Determine the (x, y) coordinate at the center of the cell enclosing the given text.  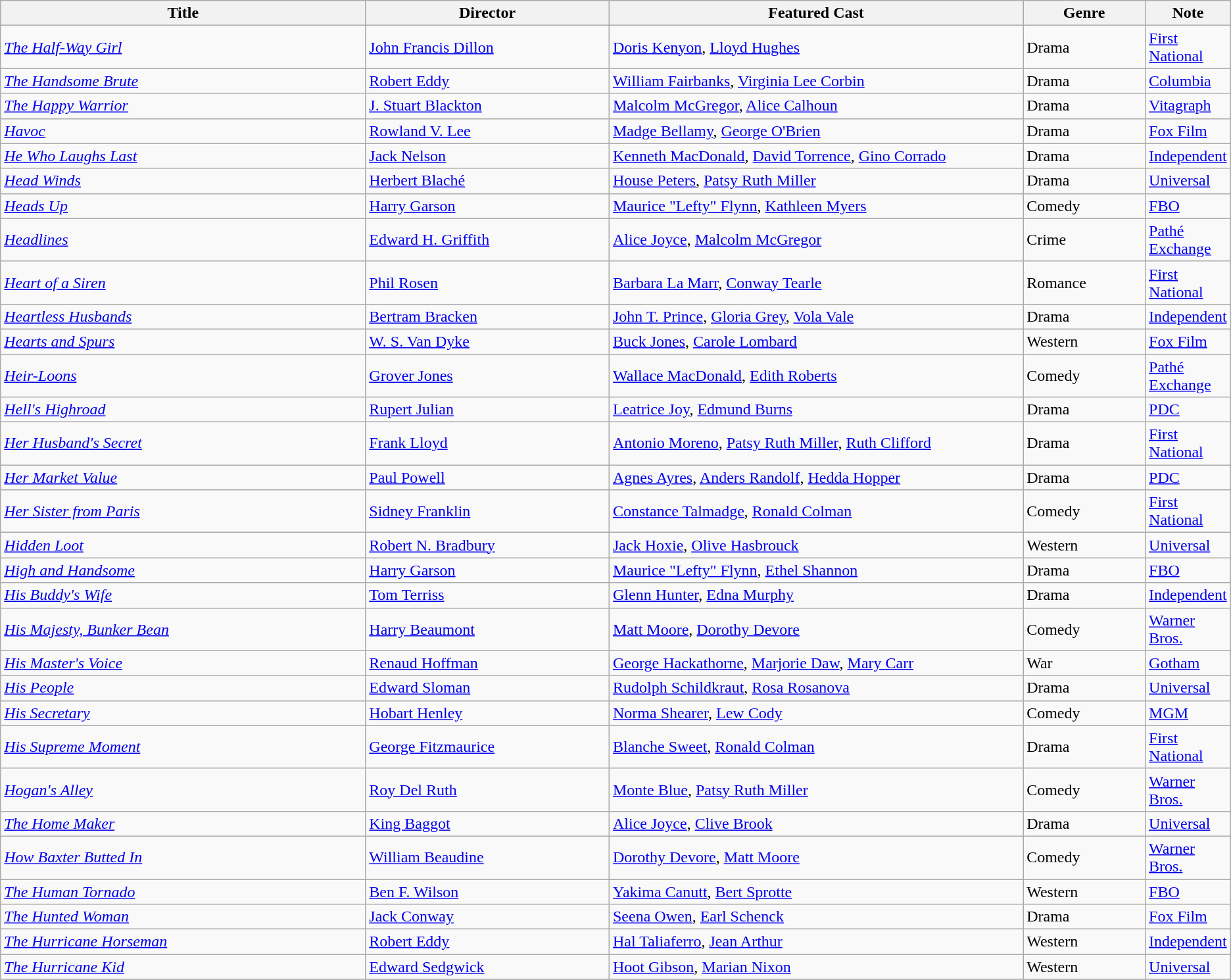
Renaud Hoffman (488, 663)
Madge Bellamy, George O'Brien (815, 131)
His Secretary (183, 713)
Doris Kenyon, Lloyd Hughes (815, 47)
Frank Lloyd (488, 443)
His People (183, 688)
Blanche Sweet, Ronald Colman (815, 747)
Maurice "Lefty" Flynn, Ethel Shannon (815, 570)
Malcolm McGregor, Alice Calhoun (815, 106)
His Master's Voice (183, 663)
Harry Beaumont (488, 629)
Rupert Julian (488, 410)
Buck Jones, Carole Lombard (815, 341)
Heartless Husbands (183, 316)
King Baggot (488, 823)
Her Sister from Paris (183, 512)
His Buddy's Wife (183, 595)
Head Winds (183, 181)
Leatrice Joy, Edmund Burns (815, 410)
The Hurricane Kid (183, 967)
Jack Nelson (488, 156)
Robert N. Bradbury (488, 545)
The Handsome Brute (183, 81)
Heir-Loons (183, 375)
Headlines (183, 239)
Her Husband's Secret (183, 443)
Sidney Franklin (488, 512)
Gotham (1188, 663)
Matt Moore, Dorothy Devore (815, 629)
Tom Terriss (488, 595)
His Supreme Moment (183, 747)
MGM (1188, 713)
Genre (1084, 13)
Phil Rosen (488, 283)
Edward Sedgwick (488, 967)
William Beaudine (488, 858)
John Francis Dillon (488, 47)
Columbia (1188, 81)
Alice Joyce, Malcolm McGregor (815, 239)
How Baxter Butted In (183, 858)
Dorothy Devore, Matt Moore (815, 858)
Yakima Canutt, Bert Sprotte (815, 891)
Jack Hoxie, Olive Hasbrouck (815, 545)
The Human Tornado (183, 891)
Hogan's Alley (183, 789)
Romance (1084, 283)
Hearts and Spurs (183, 341)
Constance Talmadge, Ronald Colman (815, 512)
Edward H. Griffith (488, 239)
Havoc (183, 131)
Hidden Loot (183, 545)
Agnes Ayres, Anders Randolf, Hedda Hopper (815, 478)
Antonio Moreno, Patsy Ruth Miller, Ruth Clifford (815, 443)
Paul Powell (488, 478)
Hoot Gibson, Marian Nixon (815, 967)
Rowland V. Lee (488, 131)
Featured Cast (815, 13)
William Fairbanks, Virginia Lee Corbin (815, 81)
Jack Conway (488, 917)
Kenneth MacDonald, David Torrence, Gino Corrado (815, 156)
Crime (1084, 239)
Alice Joyce, Clive Brook (815, 823)
The Half-Way Girl (183, 47)
His Majesty, Bunker Bean (183, 629)
Wallace MacDonald, Edith Roberts (815, 375)
W. S. Van Dyke (488, 341)
High and Handsome (183, 570)
Maurice "Lefty" Flynn, Kathleen Myers (815, 206)
Norma Shearer, Lew Cody (815, 713)
Ben F. Wilson (488, 891)
Seena Owen, Earl Schenck (815, 917)
Hell's Highroad (183, 410)
Heart of a Siren (183, 283)
Heads Up (183, 206)
Glenn Hunter, Edna Murphy (815, 595)
Herbert Blaché (488, 181)
He Who Laughs Last (183, 156)
House Peters, Patsy Ruth Miller (815, 181)
Rudolph Schildkraut, Rosa Rosanova (815, 688)
Note (1188, 13)
War (1084, 663)
Monte Blue, Patsy Ruth Miller (815, 789)
The Hunted Woman (183, 917)
The Happy Warrior (183, 106)
Roy Del Ruth (488, 789)
Her Market Value (183, 478)
Hal Taliaferro, Jean Arthur (815, 942)
Director (488, 13)
Edward Sloman (488, 688)
Hobart Henley (488, 713)
Grover Jones (488, 375)
Bertram Bracken (488, 316)
The Hurricane Horseman (183, 942)
George Fitzmaurice (488, 747)
The Home Maker (183, 823)
John T. Prince, Gloria Grey, Vola Vale (815, 316)
J. Stuart Blackton (488, 106)
Barbara La Marr, Conway Tearle (815, 283)
Vitagraph (1188, 106)
George Hackathorne, Marjorie Daw, Mary Carr (815, 663)
Title (183, 13)
